Capture the cell that displays the provided text and extract its [X, Y] central coordinate. 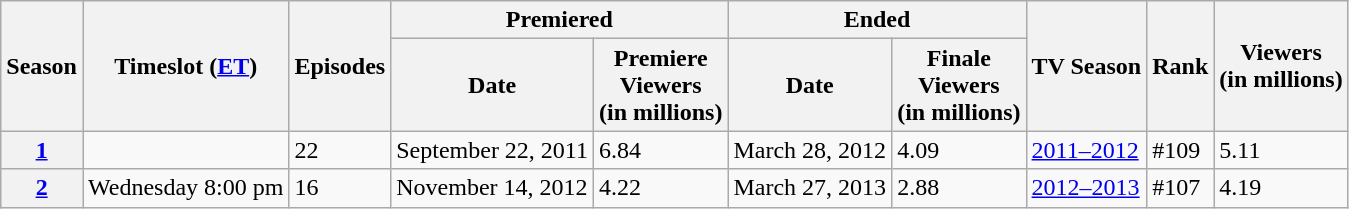
Rank [1180, 66]
September 22, 2011 [492, 150]
March 28, 2012 [810, 150]
PremiereViewers(in millions) [661, 85]
#107 [1180, 188]
4.09 [959, 150]
22 [340, 150]
TV Season [1086, 66]
2011–2012 [1086, 150]
Premiered [560, 20]
Wednesday 8:00 pm [185, 188]
Season [42, 66]
Ended [877, 20]
November 14, 2012 [492, 188]
5.11 [1281, 150]
4.22 [661, 188]
FinaleViewers(in millions) [959, 85]
4.19 [1281, 188]
#109 [1180, 150]
2.88 [959, 188]
Viewers(in millions) [1281, 66]
6.84 [661, 150]
March 27, 2013 [810, 188]
2 [42, 188]
1 [42, 150]
16 [340, 188]
Timeslot (ET) [185, 66]
Episodes [340, 66]
2012–2013 [1086, 188]
